Find where the given text appears and provide that cell's center as [X, Y] coordinate. 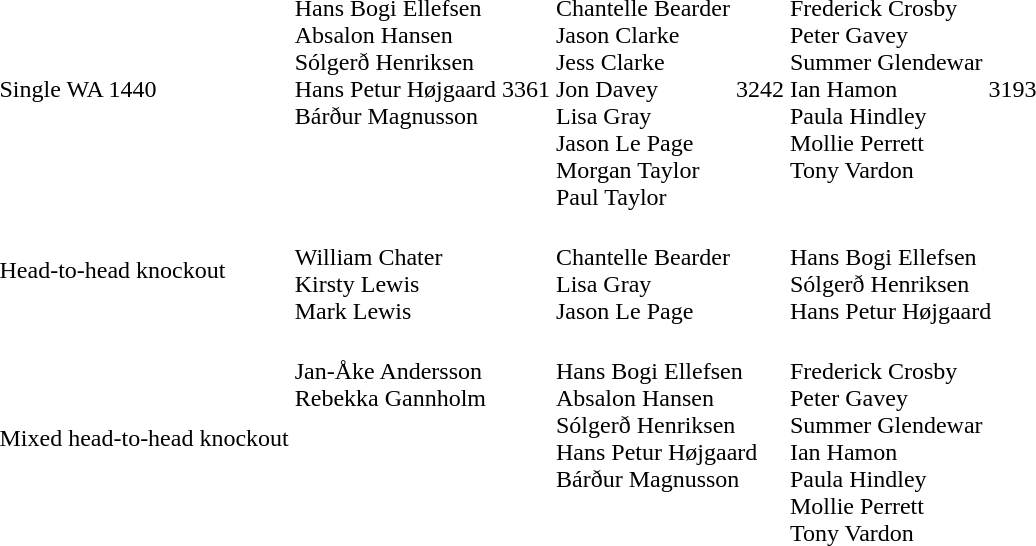
Chantelle Bearder Lisa Gray Jason Le Page [670, 270]
William Chater Kirsty Lewis Mark Lewis [422, 270]
